Scan for the cell matching the given text and deliver its [x, y] coordinate at center. 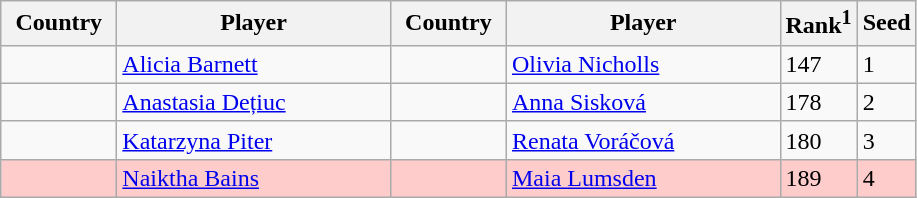
Anna Sisková [643, 102]
Alicia Barnett [254, 64]
3 [886, 140]
Olivia Nicholls [643, 64]
4 [886, 178]
189 [818, 178]
Anastasia Dețiuc [254, 102]
Seed [886, 24]
1 [886, 64]
2 [886, 102]
147 [818, 64]
180 [818, 140]
Maia Lumsden [643, 178]
Renata Voráčová [643, 140]
Rank1 [818, 24]
178 [818, 102]
Naiktha Bains [254, 178]
Katarzyna Piter [254, 140]
